Scan for the cell matching the given text and deliver its (x, y) coordinate at center. 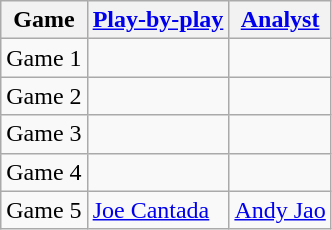
Game 1 (44, 58)
Analyst (280, 20)
Game 5 (44, 210)
Play-by-play (158, 20)
Game 4 (44, 172)
Game 3 (44, 134)
Andy Jao (280, 210)
Game (44, 20)
Joe Cantada (158, 210)
Game 2 (44, 96)
